From the cell containing the given text, extract its center point as [x, y] coordinate. 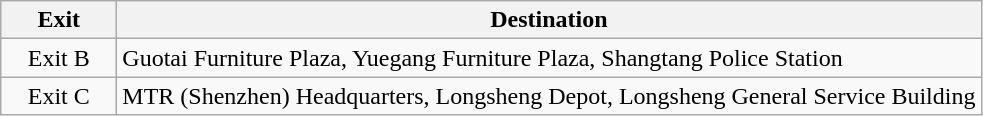
Guotai Furniture Plaza, Yuegang Furniture Plaza, Shangtang Police Station [549, 58]
Exit [59, 20]
MTR (Shenzhen) Headquarters, Longsheng Depot, Longsheng General Service Building [549, 96]
Destination [549, 20]
Exit C [59, 96]
Exit B [59, 58]
